From the cell containing the given text, extract its center point as (X, Y) coordinate. 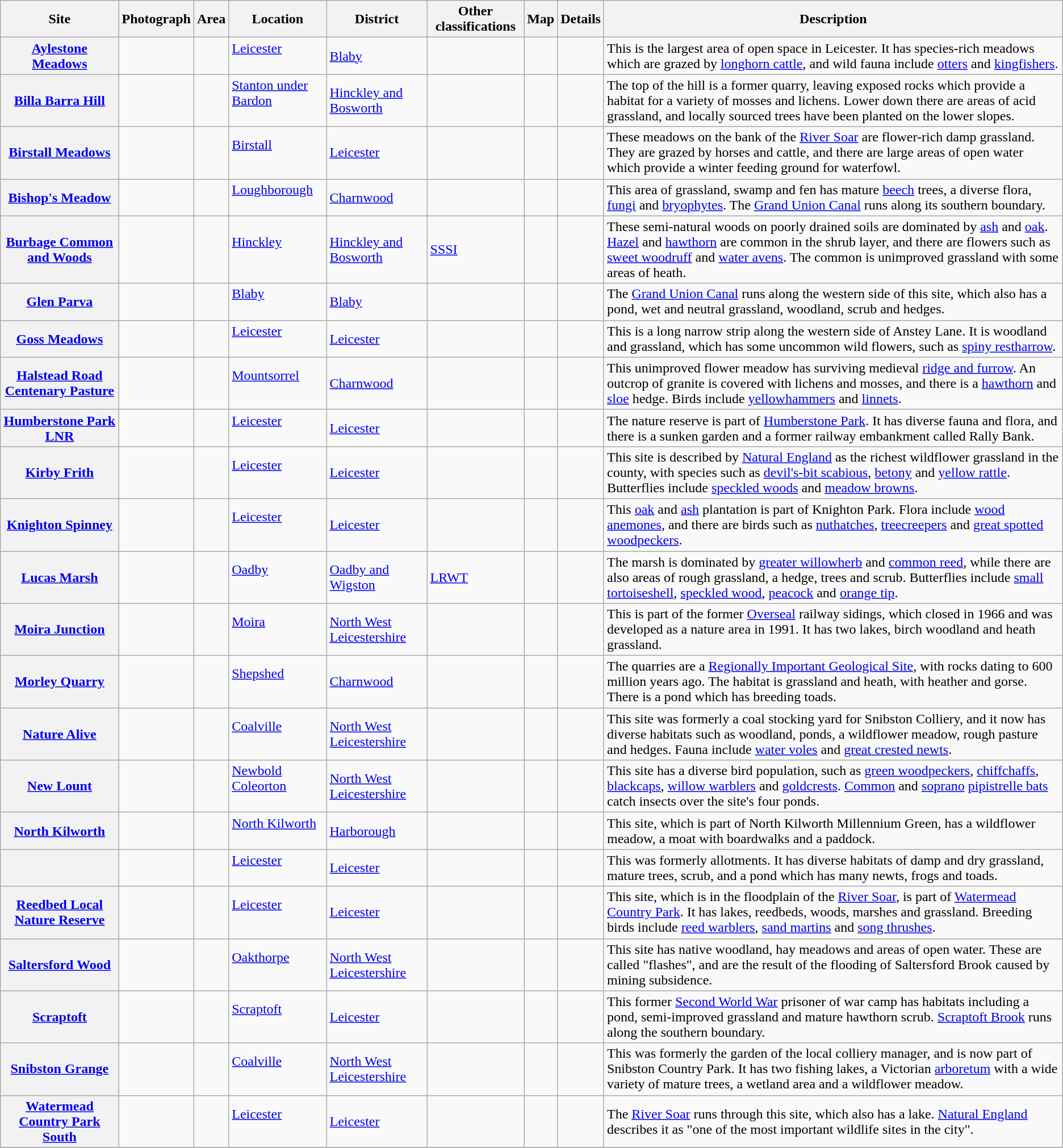
Bishop's Meadow (60, 198)
Lucas Marsh (60, 577)
LRWT (476, 577)
Billa Barra Hill (60, 100)
Hinckley (278, 250)
Morley Quarry (60, 682)
Description (833, 19)
Glen Parva (60, 302)
Stanton under Bardon (278, 100)
Shepshed (278, 682)
Saltersford Wood (60, 965)
SSSI (476, 250)
Goss Meadows (60, 338)
Birstall Meadows (60, 153)
New Lount (60, 786)
Burbage Common and Woods (60, 250)
Oakthorpe (278, 965)
Snibston Grange (60, 1069)
Map (541, 19)
Oadby (278, 577)
This site, which is part of North Kilworth Millennium Green, has a wildflower meadow, a moat with boardwalks and a paddock. (833, 831)
Details (581, 19)
Site (60, 19)
Other classifications (476, 19)
Nature Alive (60, 734)
Knighton Spinney (60, 525)
Moira (278, 630)
Moira Junction (60, 630)
Birstall (278, 153)
Kirby Frith (60, 472)
Harborough (377, 831)
Photograph (156, 19)
Mountsorrel (278, 383)
Loughborough (278, 198)
The Grand Union Canal runs along the western side of this site, which also has a pond, wet and neutral grassland, woodland, scrub and hedges. (833, 302)
Humberstone Park LNR (60, 428)
Reedbed Local Nature Reserve (60, 912)
Oadby and Wigston (377, 577)
Watermead Country Park South (60, 1121)
Halstead Road Centenary Pasture (60, 383)
Area (211, 19)
Aylestone Meadows (60, 56)
Location (278, 19)
District (377, 19)
The River Soar runs through this site, which also has a lake. Natural England describes it as "one of the most important wildlife sites in the city". (833, 1121)
Newbold Coleorton (278, 786)
